Provide the (x, y) coordinate of the cell's center where the given text is located.  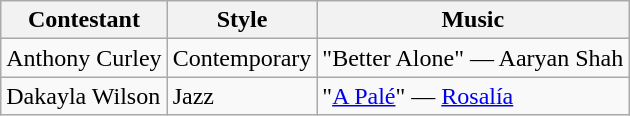
"Better Alone" — Aaryan Shah (473, 58)
Anthony Curley (84, 58)
Music (473, 20)
Contemporary (242, 58)
Dakayla Wilson (84, 96)
Style (242, 20)
"A Palé" — Rosalía (473, 96)
Contestant (84, 20)
Jazz (242, 96)
